Return (X, Y) of the center of cell containing provided text 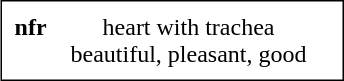
heart with tracheabeautiful, pleasant, good (189, 41)
nfr (31, 41)
